Determine the (x, y) coordinate at the center of the cell enclosing the given text.  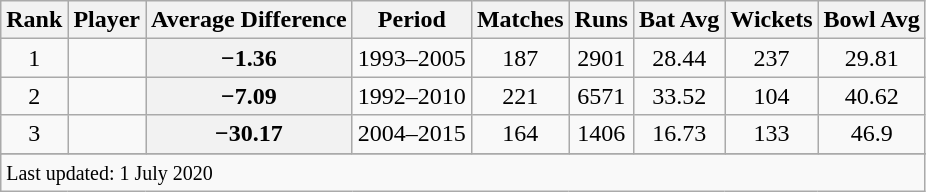
3 (34, 134)
Player (107, 20)
33.52 (678, 96)
237 (772, 58)
Wickets (772, 20)
−1.36 (250, 58)
Average Difference (250, 20)
Period (412, 20)
Bat Avg (678, 20)
133 (772, 134)
40.62 (872, 96)
Matches (520, 20)
1 (34, 58)
Bowl Avg (872, 20)
187 (520, 58)
46.9 (872, 134)
1993–2005 (412, 58)
−7.09 (250, 96)
Runs (601, 20)
1406 (601, 134)
2 (34, 96)
104 (772, 96)
16.73 (678, 134)
6571 (601, 96)
Last updated: 1 July 2020 (464, 172)
164 (520, 134)
2901 (601, 58)
29.81 (872, 58)
28.44 (678, 58)
221 (520, 96)
−30.17 (250, 134)
2004–2015 (412, 134)
1992–2010 (412, 96)
Rank (34, 20)
